Find where the given text appears and provide that cell's center as (x, y) coordinate. 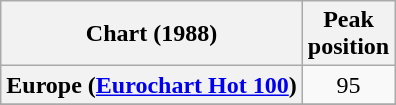
Peakposition (348, 34)
Europe (Eurochart Hot 100) (152, 85)
Chart (1988) (152, 34)
95 (348, 85)
